Identify which cell holds the provided text, then report its (X, Y) central coordinate. 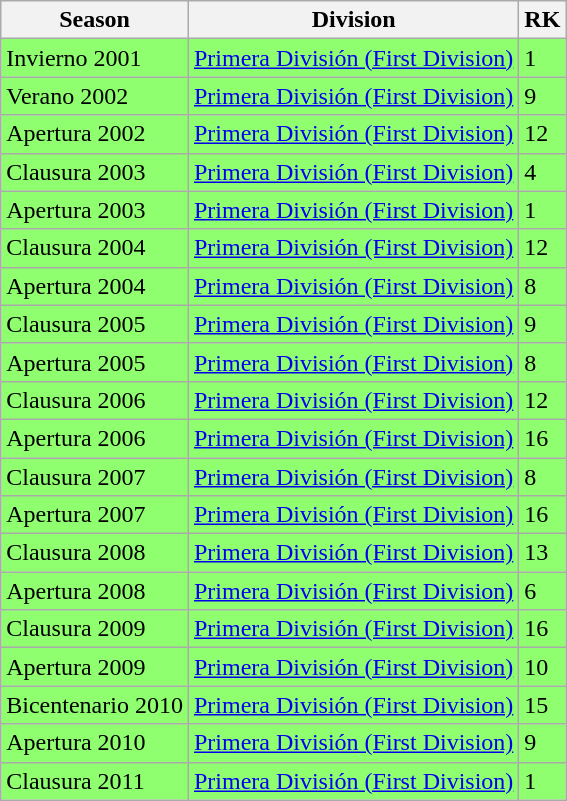
Clausura 2011 (95, 781)
Apertura 2006 (95, 438)
Clausura 2008 (95, 553)
Bicentenario 2010 (95, 705)
Apertura 2009 (95, 667)
10 (542, 667)
Season (95, 20)
Verano 2002 (95, 96)
Apertura 2002 (95, 134)
Clausura 2007 (95, 477)
4 (542, 172)
Clausura 2006 (95, 400)
Invierno 2001 (95, 58)
Apertura 2005 (95, 362)
RK (542, 20)
Apertura 2010 (95, 743)
15 (542, 705)
6 (542, 591)
Apertura 2008 (95, 591)
Division (353, 20)
Apertura 2007 (95, 515)
Clausura 2005 (95, 324)
Clausura 2003 (95, 172)
Apertura 2004 (95, 286)
13 (542, 553)
Apertura 2003 (95, 210)
Clausura 2009 (95, 629)
Clausura 2004 (95, 248)
